Detect which cell encompasses the target text, then output its (X, Y) center coordinate. 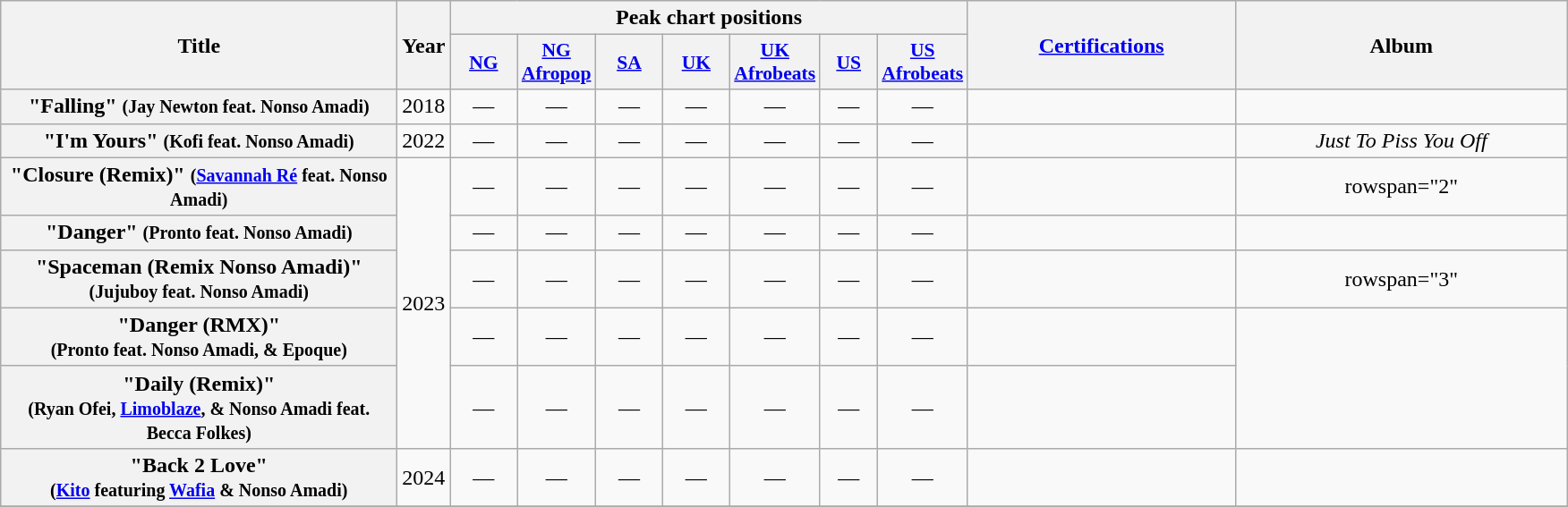
rowspan="3" (1402, 279)
USAfrobeats (922, 63)
SA (628, 63)
"Falling" (Jay Newton feat. Nonso Amadi) (199, 106)
UK (696, 63)
"Daily (Remix)"(Ryan Ofei, Limoblaze, & Nonso Amadi feat. Becca Folkes) (199, 407)
"Closure (Remix)" (Savannah Ré feat. Nonso Amadi) (199, 186)
Just To Piss You Off (1402, 140)
2023 (424, 302)
rowspan="2" (1402, 186)
US (848, 63)
UKAfrobeats (775, 63)
Certifications (1101, 45)
2024 (424, 477)
"Danger" (Pronto feat. Nonso Amadi) (199, 232)
"Spaceman (Remix Nonso Amadi)" (Jujuboy feat. Nonso Amadi) (199, 279)
NG (483, 63)
2018 (424, 106)
Title (199, 45)
NGAfropop (557, 63)
Album (1402, 45)
"Back 2 Love" (Kito featuring Wafia & Nonso Amadi) (199, 477)
Year (424, 45)
"Danger (RMX)"(Pronto feat. Nonso Amadi, & Epoque) (199, 336)
2022 (424, 140)
Peak chart positions (709, 18)
"I'm Yours" (Kofi feat. Nonso Amadi) (199, 140)
